From the cell containing the given text, extract its center point as [x, y] coordinate. 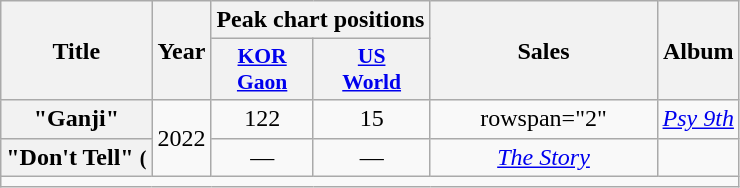
rowspan="2" [544, 119]
15 [372, 119]
Sales [544, 50]
Year [182, 50]
2022 [182, 138]
"Ganji" [76, 119]
USWorld [372, 70]
The Story [544, 157]
KORGaon [262, 70]
Peak chart positions [320, 20]
"Don't Tell" ( [76, 157]
Psy 9th [698, 119]
Title [76, 50]
122 [262, 119]
Album [698, 50]
